Return the [X, Y] coordinate for the center point of the cell that contains the specified text.  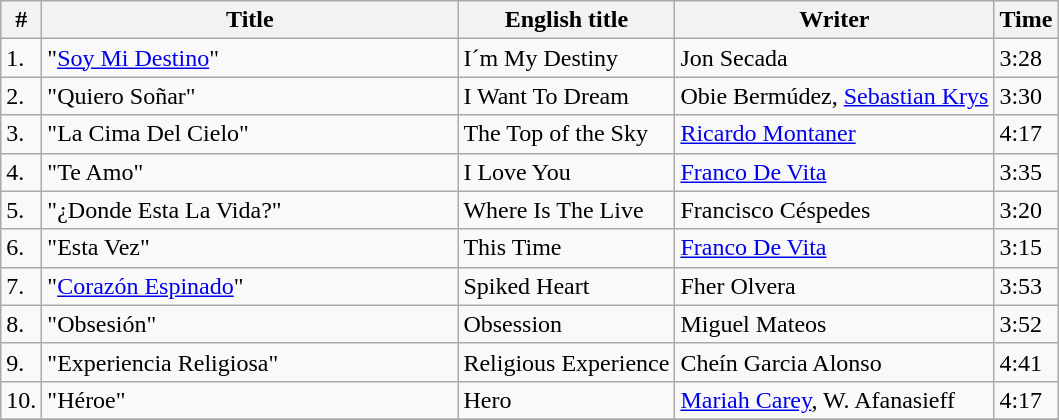
5. [22, 210]
I Want To Dream [566, 96]
Where Is The Live [566, 210]
Fher Olvera [834, 286]
3:28 [1026, 58]
The Top of the Sky [566, 134]
"Obsesión" [250, 324]
10. [22, 400]
"Soy Mi Destino" [250, 58]
Cheín Garcia Alonso [834, 362]
3:53 [1026, 286]
This Time [566, 248]
7. [22, 286]
4. [22, 172]
Miguel Mateos [834, 324]
"Experiencia Religiosa" [250, 362]
Obsession [566, 324]
"La Cima Del Cielo" [250, 134]
4:41 [1026, 362]
Francisco Céspedes [834, 210]
3:35 [1026, 172]
"¿Donde Esta La Vida?" [250, 210]
# [22, 20]
2. [22, 96]
3:15 [1026, 248]
English title [566, 20]
Jon Secada [834, 58]
"Quiero Soñar" [250, 96]
Title [250, 20]
Obie Bermúdez, Sebastian Krys [834, 96]
I Love You [566, 172]
3. [22, 134]
"Héroe" [250, 400]
Mariah Carey, W. Afanasieff [834, 400]
Writer [834, 20]
"Corazón Espinado" [250, 286]
"Esta Vez" [250, 248]
3:52 [1026, 324]
Time [1026, 20]
8. [22, 324]
3:20 [1026, 210]
I´m My Destiny [566, 58]
Spiked Heart [566, 286]
9. [22, 362]
1. [22, 58]
Religious Experience [566, 362]
Ricardo Montaner [834, 134]
6. [22, 248]
3:30 [1026, 96]
Hero [566, 400]
"Te Amo" [250, 172]
